Search for the cell housing the specified text and yield its (X, Y) center coordinate. 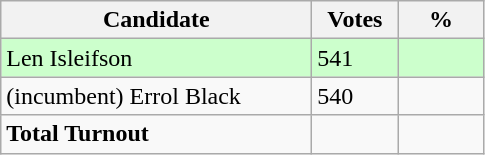
Total Turnout (156, 134)
541 (355, 58)
Votes (355, 20)
% (441, 20)
540 (355, 96)
Len Isleifson (156, 58)
(incumbent) Errol Black (156, 96)
Candidate (156, 20)
